Scan for the cell matching the given text and deliver its (X, Y) coordinate at center. 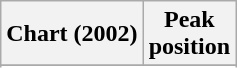
Chart (2002) (72, 34)
Peak position (189, 34)
